Identify which cell holds the provided text, then report its [x, y] central coordinate. 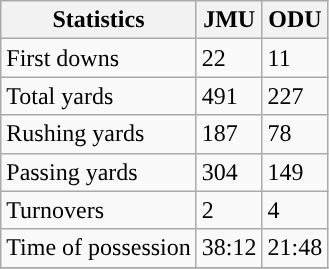
JMU [229, 20]
38:12 [229, 248]
Statistics [99, 20]
Total yards [99, 96]
Passing yards [99, 172]
2 [229, 210]
187 [229, 134]
11 [295, 58]
21:48 [295, 248]
Turnovers [99, 210]
ODU [295, 20]
149 [295, 172]
304 [229, 172]
78 [295, 134]
4 [295, 210]
Rushing yards [99, 134]
491 [229, 96]
227 [295, 96]
22 [229, 58]
Time of possession [99, 248]
First downs [99, 58]
